Return [x, y] of the center of cell containing provided text 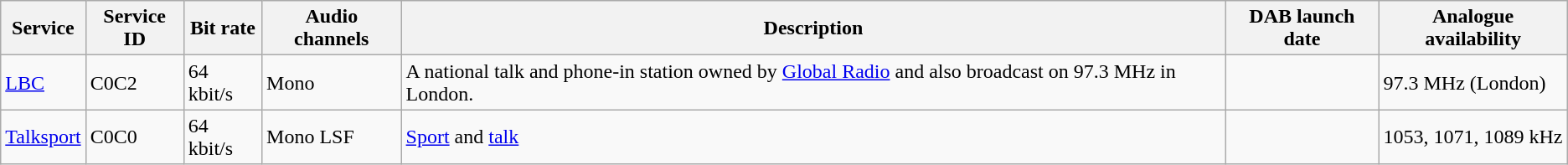
Sport and talk [813, 137]
Bit rate [223, 28]
Service [44, 28]
Analogue availability [1473, 28]
1053, 1071, 1089 kHz [1473, 137]
LBC [44, 82]
Talksport [44, 137]
Audio channels [332, 28]
97.3 MHz (London) [1473, 82]
A national talk and phone-in station owned by Global Radio and also broadcast on 97.3 MHz in London. [813, 82]
DAB launch date [1302, 28]
Mono [332, 82]
C0C2 [134, 82]
Mono LSF [332, 137]
Description [813, 28]
C0C0 [134, 137]
Service ID [134, 28]
